Pinpoint the cell where the given text exists, returning its [x, y] midpoint coordinate. 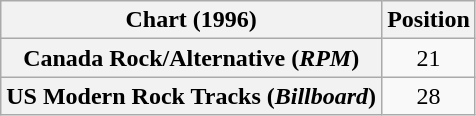
28 [429, 96]
US Modern Rock Tracks (Billboard) [192, 96]
Canada Rock/Alternative (RPM) [192, 58]
21 [429, 58]
Position [429, 20]
Chart (1996) [192, 20]
